Locate the cell with the specified text and output its (X, Y) center coordinate. 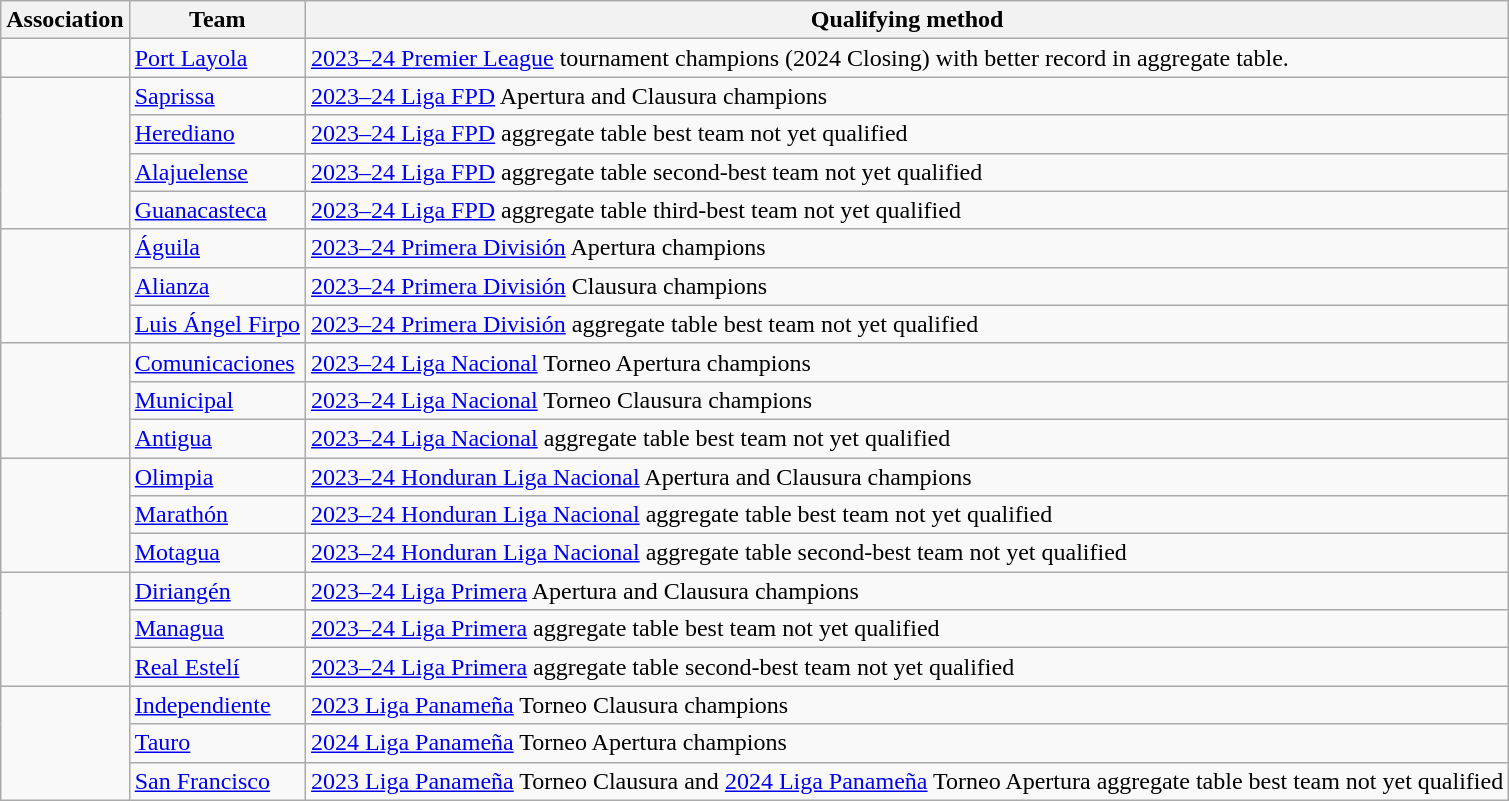
Qualifying method (908, 20)
Managua (217, 629)
2023–24 Liga Nacional Torneo Clausura champions (908, 400)
Águila (217, 248)
San Francisco (217, 781)
Municipal (217, 400)
2023–24 Liga Primera aggregate table second-best team not yet qualified (908, 667)
2023–24 Honduran Liga Nacional aggregate table best team not yet qualified (908, 515)
Independiente (217, 705)
Association (65, 20)
2023–24 Liga Nacional aggregate table best team not yet qualified (908, 438)
2023–24 Liga Primera aggregate table best team not yet qualified (908, 629)
2023–24 Primera División aggregate table best team not yet qualified (908, 324)
Alianza (217, 286)
Luis Ángel Firpo (217, 324)
2023–24 Liga FPD aggregate table best team not yet qualified (908, 134)
Real Estelí (217, 667)
Port Layola (217, 58)
2024 Liga Panameña Torneo Apertura champions (908, 743)
2023–24 Liga FPD aggregate table third-best team not yet qualified (908, 210)
2023–24 Liga FPD Apertura and Clausura champions (908, 96)
Comunicaciones (217, 362)
Olimpia (217, 477)
2023–24 Primera División Apertura champions (908, 248)
2023–24 Liga Nacional Torneo Apertura champions (908, 362)
Motagua (217, 553)
Diriangén (217, 591)
Guanacasteca (217, 210)
Antigua (217, 438)
2023–24 Honduran Liga Nacional aggregate table second-best team not yet qualified (908, 553)
2023 Liga Panameña Torneo Clausura and 2024 Liga Panameña Torneo Apertura aggregate table best team not yet qualified (908, 781)
2023–24 Primera División Clausura champions (908, 286)
2023–24 Premier League tournament champions (2024 Closing) with better record in aggregate table. (908, 58)
Team (217, 20)
Alajuelense (217, 172)
2023–24 Liga FPD aggregate table second-best team not yet qualified (908, 172)
2023–24 Honduran Liga Nacional Apertura and Clausura champions (908, 477)
Marathón (217, 515)
Saprissa (217, 96)
2023 Liga Panameña Torneo Clausura champions (908, 705)
2023–24 Liga Primera Apertura and Clausura champions (908, 591)
Herediano (217, 134)
Tauro (217, 743)
